Detect which cell encompasses the target text, then output its [x, y] center coordinate. 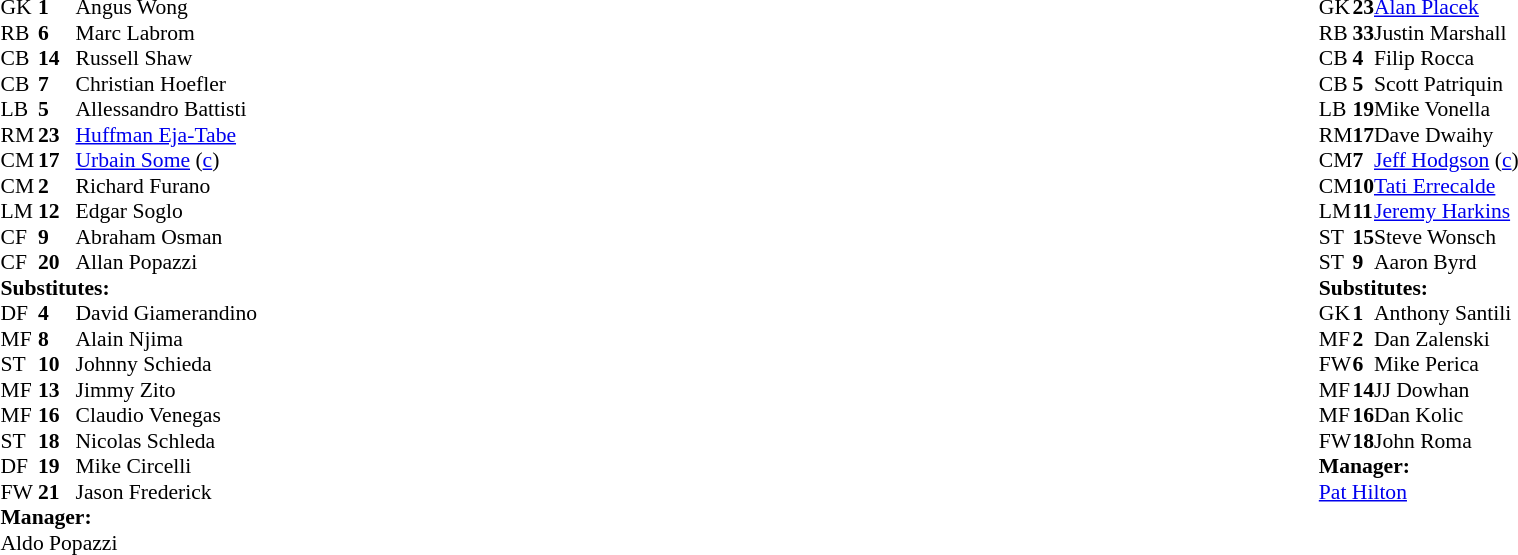
15 [1363, 237]
David Giamerandino [167, 313]
Edgar Soglo [167, 211]
Claudio Venegas [167, 415]
Mike Circelli [167, 467]
Manager: [128, 517]
Marc Labrom [167, 33]
1 [1363, 313]
23 [57, 135]
Urbain Some (c) [167, 161]
Christian Hoefler [167, 84]
33 [1363, 33]
Jimmy Zito [167, 390]
Substitutes: [128, 288]
20 [57, 263]
Richard Furano [167, 186]
8 [57, 339]
Nicolas Schleda [167, 441]
GK [1336, 313]
Abraham Osman [167, 237]
Johnny Schieda [167, 365]
Russell Shaw [167, 59]
11 [1363, 211]
12 [57, 211]
Allan Popazzi [167, 263]
21 [57, 492]
Allessandro Battisti [167, 109]
13 [57, 390]
Alain Njima [167, 339]
Jason Frederick [167, 492]
Huffman Eja-Tabe [167, 135]
